Identify which cell holds the provided text, then report its [X, Y] central coordinate. 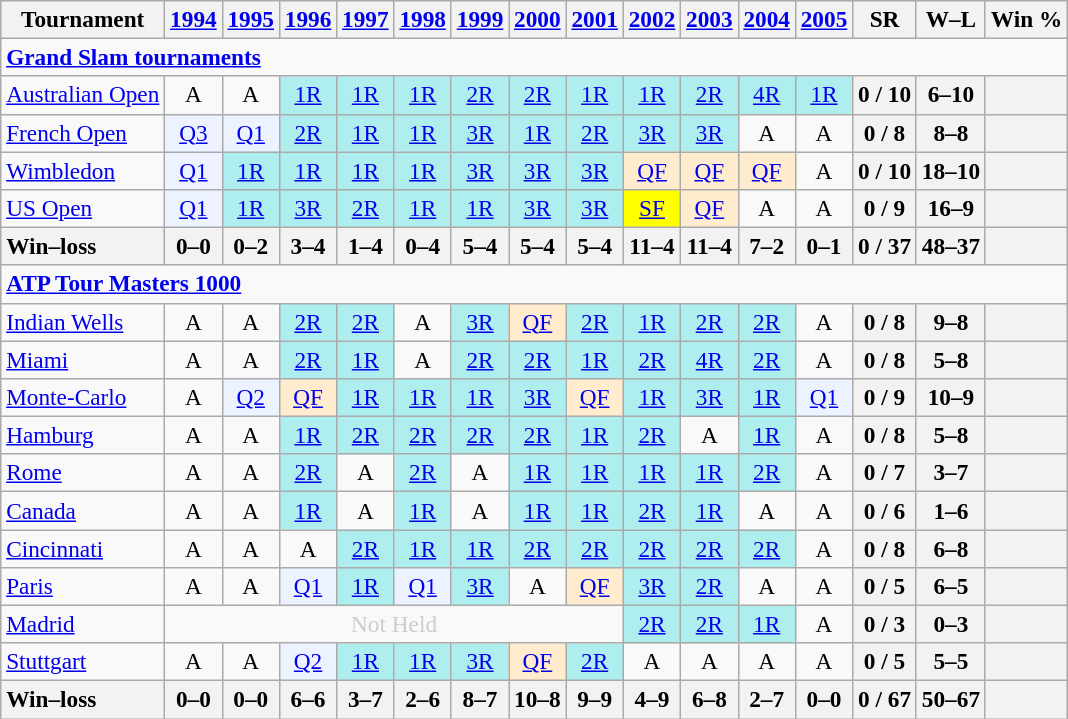
0 / 3 [885, 624]
Madrid [83, 624]
8–8 [950, 133]
Not Held [394, 624]
0 / 6 [885, 510]
0 / 7 [885, 473]
1999 [480, 19]
Indian Wells [83, 322]
ATP Tour Masters 1000 [534, 284]
0 / 67 [885, 699]
1–4 [366, 246]
1996 [308, 19]
Miami [83, 359]
Win % [1026, 19]
French Open [83, 133]
SF [652, 208]
2–6 [422, 699]
0 / 37 [885, 246]
Tournament [83, 19]
10–9 [950, 397]
4–9 [652, 699]
5–5 [950, 662]
2002 [652, 19]
1995 [250, 19]
Paris [83, 586]
18–10 [950, 170]
Hamburg [83, 435]
6–10 [950, 95]
2005 [824, 19]
0–3 [950, 624]
6–6 [308, 699]
1998 [422, 19]
1997 [366, 19]
9–8 [950, 322]
2–7 [766, 699]
Rome [83, 473]
0–1 [824, 246]
W–L [950, 19]
48–37 [950, 246]
Q3 [194, 133]
Cincinnati [83, 548]
Australian Open [83, 95]
2000 [538, 19]
3–4 [308, 246]
Wimbledon [83, 170]
10–8 [538, 699]
1–6 [950, 510]
0–2 [250, 246]
2003 [710, 19]
1994 [194, 19]
2004 [766, 19]
0–4 [422, 246]
50–67 [950, 699]
US Open [83, 208]
Monte-Carlo [83, 397]
Canada [83, 510]
8–7 [480, 699]
Stuttgart [83, 662]
2001 [594, 19]
16–9 [950, 208]
7–2 [766, 246]
9–9 [594, 699]
6–5 [950, 586]
SR [885, 19]
Grand Slam tournaments [534, 57]
